Output the (X, Y) coordinate of the center of the cell containing the given text.  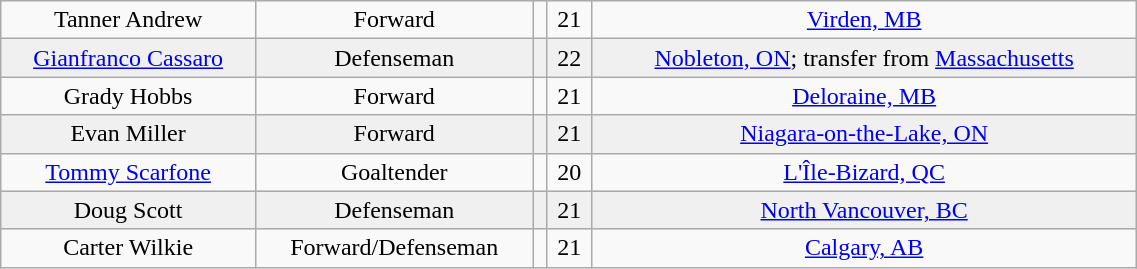
Evan Miller (128, 134)
Deloraine, MB (864, 96)
Virden, MB (864, 20)
Goaltender (394, 172)
Tanner Andrew (128, 20)
Nobleton, ON; transfer from Massachusetts (864, 58)
Calgary, AB (864, 248)
Niagara-on-the-Lake, ON (864, 134)
Gianfranco Cassaro (128, 58)
Doug Scott (128, 210)
L'Île-Bizard, QC (864, 172)
Forward/Defenseman (394, 248)
Carter Wilkie (128, 248)
Grady Hobbs (128, 96)
20 (569, 172)
North Vancouver, BC (864, 210)
22 (569, 58)
Tommy Scarfone (128, 172)
